Pinpoint the cell where the given text exists, returning its (x, y) midpoint coordinate. 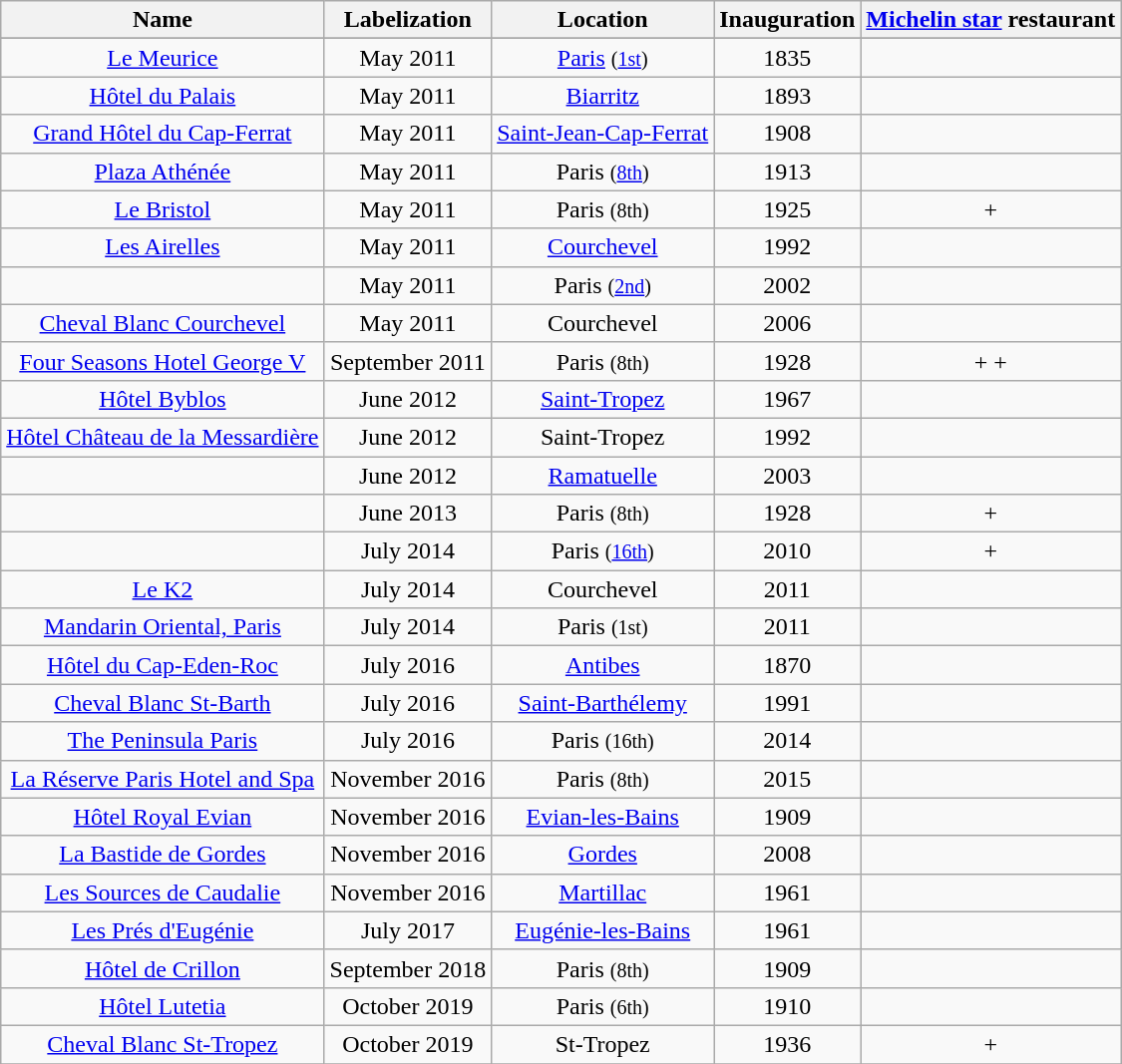
1893 (788, 96)
Biarritz (602, 96)
2006 (788, 323)
Le Meurice (163, 58)
+ + (991, 361)
Les Sources de Caudalie (163, 892)
La Réserve Paris Hotel and Spa (163, 779)
1967 (788, 399)
Four Seasons Hotel George V (163, 361)
Saint-Jean-Cap-Ferrat (602, 134)
Le K2 (163, 589)
The Peninsula Paris (163, 741)
Antibes (602, 665)
Cheval Blanc St-Tropez (163, 1044)
Hôtel Byblos (163, 399)
Les Prés d'Eugénie (163, 930)
Hôtel Royal Evian (163, 817)
Gordes (602, 855)
2015 (788, 779)
1870 (788, 665)
Cheval Blanc St-Barth (163, 703)
Labelization (408, 20)
Eugénie-les-Bains (602, 930)
St-Tropez (602, 1044)
June 2013 (408, 514)
September 2011 (408, 361)
1936 (788, 1044)
1991 (788, 703)
Hôtel Château de la Messardière (163, 437)
2014 (788, 741)
Hôtel du Cap-Eden-Roc (163, 665)
1913 (788, 172)
Grand Hôtel du Cap-Ferrat (163, 134)
Hôtel Lutetia (163, 1006)
Evian-les-Bains (602, 817)
Mandarin Oriental, Paris (163, 627)
Saint-Barthélemy (602, 703)
2008 (788, 855)
2003 (788, 476)
Le Bristol (163, 209)
1835 (788, 58)
1925 (788, 209)
La Bastide de Gordes (163, 855)
Plaza Athénée (163, 172)
July 2017 (408, 930)
Inauguration (788, 20)
2002 (788, 285)
Location (602, 20)
Martillac (602, 892)
Les Airelles (163, 247)
Name (163, 20)
Hôtel du Palais (163, 96)
Hôtel de Crillon (163, 968)
2010 (788, 551)
1910 (788, 1006)
Paris (6th) (602, 1006)
Cheval Blanc Courchevel (163, 323)
Ramatuelle (602, 476)
September 2018 (408, 968)
1908 (788, 134)
Paris (2nd) (602, 285)
Michelin star restaurant (991, 20)
